Return the (x, y) coordinate for the center point of the cell that contains the specified text.  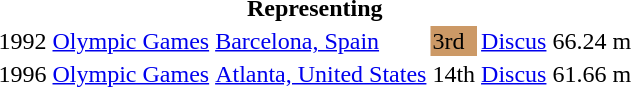
Olympic Games (131, 41)
3rd (454, 41)
Discus (514, 41)
Barcelona, Spain (321, 41)
